Output the [X, Y] coordinate of the center of the cell containing the given text.  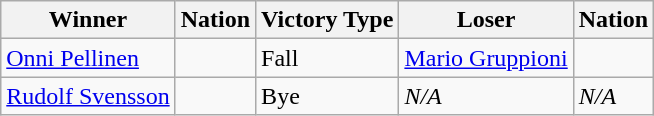
Bye [328, 96]
Loser [486, 20]
Mario Gruppioni [486, 58]
Victory Type [328, 20]
Winner [88, 20]
Fall [328, 58]
Rudolf Svensson [88, 96]
Onni Pellinen [88, 58]
